Scan for the cell matching the given text and deliver its [x, y] coordinate at center. 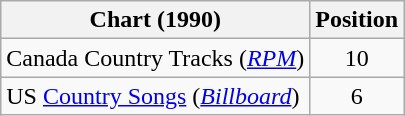
Chart (1990) [156, 20]
Canada Country Tracks (RPM) [156, 58]
10 [357, 58]
Position [357, 20]
US Country Songs (Billboard) [156, 96]
6 [357, 96]
